Pinpoint the cell where the given text exists, returning its [X, Y] midpoint coordinate. 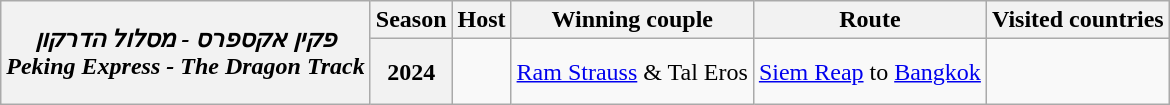
פקין אקספרס - מסלול הדרקוןPeking Express - The Dragon Track [186, 52]
2024 [411, 72]
Visited countries [1078, 20]
Season [411, 20]
Siem Reap to Bangkok [870, 72]
Route [870, 20]
Host [482, 20]
Ram Strauss & Tal Eros [632, 72]
Winning couple [632, 20]
